Output the [x, y] coordinate of the center of the cell containing the given text.  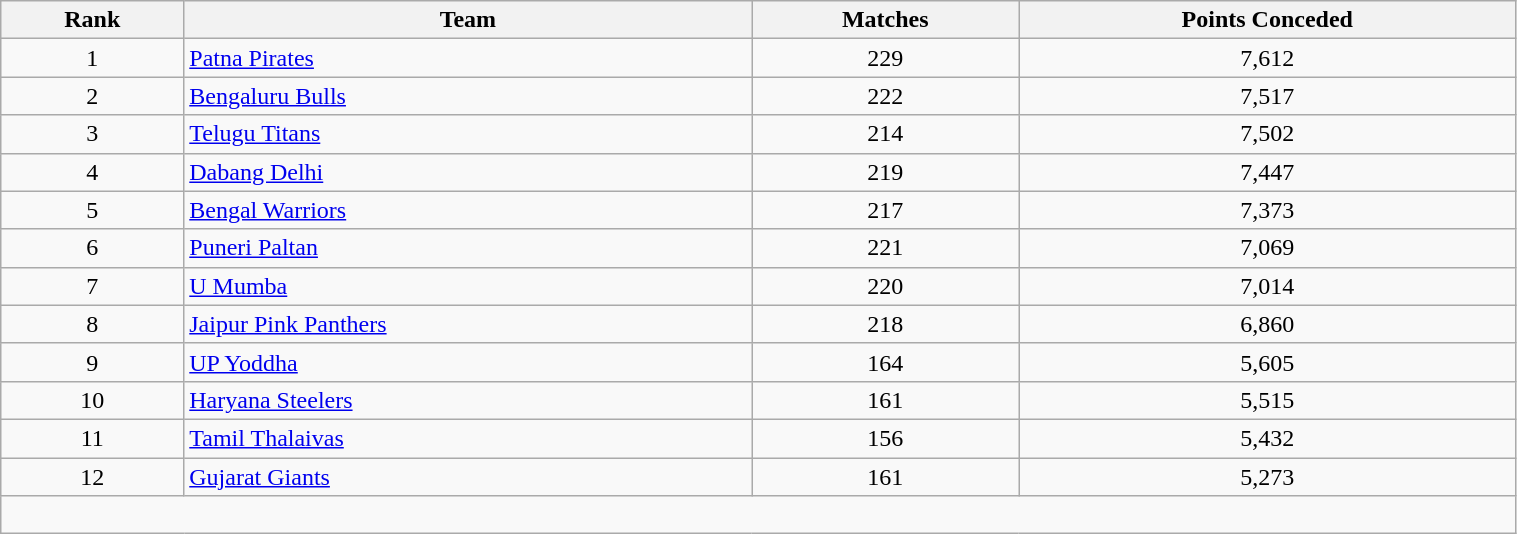
10 [92, 400]
7,517 [1267, 96]
214 [885, 134]
Bengal Warriors [468, 210]
Gujarat Giants [468, 477]
Team [468, 20]
229 [885, 58]
7,447 [1267, 172]
Puneri Paltan [468, 248]
Haryana Steelers [468, 400]
1 [92, 58]
9 [92, 362]
5,273 [1267, 477]
2 [92, 96]
Telugu Titans [468, 134]
8 [92, 324]
4 [92, 172]
5 [92, 210]
164 [885, 362]
7,502 [1267, 134]
220 [885, 286]
222 [885, 96]
219 [885, 172]
3 [92, 134]
UP Yoddha [468, 362]
Rank [92, 20]
5,605 [1267, 362]
Tamil Thalaivas [468, 438]
5,432 [1267, 438]
217 [885, 210]
Patna Pirates [468, 58]
221 [885, 248]
11 [92, 438]
6,860 [1267, 324]
12 [92, 477]
Matches [885, 20]
Jaipur Pink Panthers [468, 324]
6 [92, 248]
218 [885, 324]
Points Conceded [1267, 20]
7,373 [1267, 210]
7,069 [1267, 248]
Dabang Delhi [468, 172]
Bengaluru Bulls [468, 96]
7,612 [1267, 58]
7 [92, 286]
7,014 [1267, 286]
156 [885, 438]
U Mumba [468, 286]
5,515 [1267, 400]
